Pinpoint the cell where the given text exists, returning its [X, Y] midpoint coordinate. 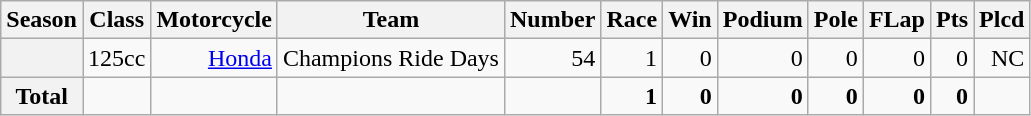
Race [632, 20]
Pole [836, 20]
Podium [762, 20]
Win [690, 20]
Number [552, 20]
Champions Ride Days [390, 58]
NC [1002, 58]
54 [552, 58]
Plcd [1002, 20]
Team [390, 20]
Motorcycle [214, 20]
Pts [952, 20]
Class [116, 20]
FLap [896, 20]
Total [42, 96]
Season [42, 20]
Honda [214, 58]
125cc [116, 58]
